Provide the [x, y] coordinate of the cell's center where the given text is located.  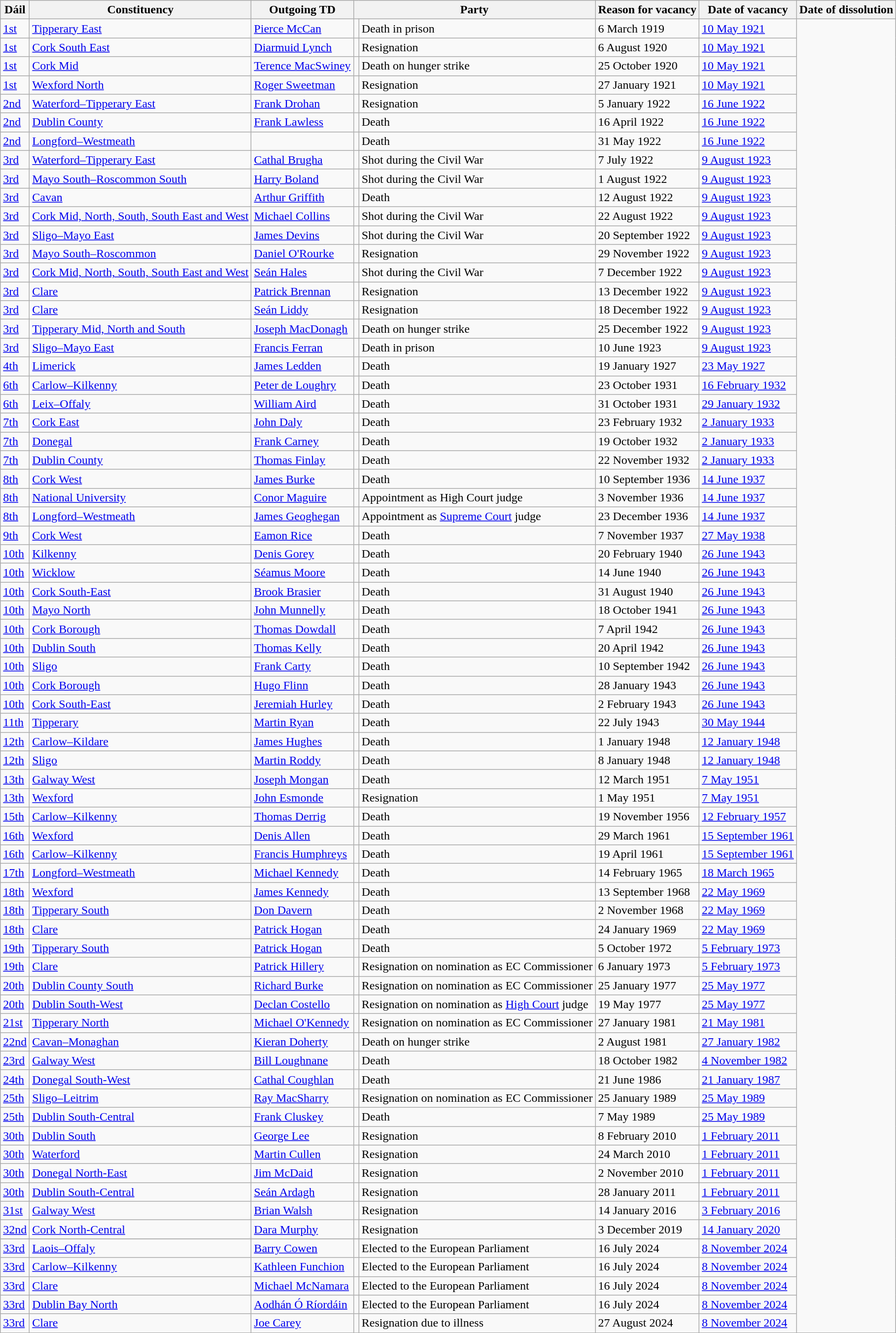
Dublin South-West [140, 1004]
20 April 1942 [648, 648]
Daniel O'Rourke [303, 254]
Mayo South–Roscommon [140, 254]
2 November 2010 [648, 1173]
Wicklow [140, 573]
2 February 1943 [648, 704]
Date of dissolution [846, 10]
25 October 1920 [648, 66]
Resignation due to illness [477, 1323]
Patrick Brennan [303, 291]
Peter de Loughry [303, 385]
Denis Gorey [303, 554]
Date of vacancy [748, 10]
9th [15, 535]
Frank Lawless [303, 122]
Thomas Kelly [303, 648]
Denis Allen [303, 836]
Cavan [140, 197]
27 May 1938 [748, 535]
6 August 1920 [648, 47]
Eamon Rice [303, 535]
Dublin County South [140, 985]
James Burke [303, 479]
Harry Boland [303, 178]
Seán Liddy [303, 310]
1 May 1951 [648, 798]
Kieran Doherty [303, 1042]
4 November 1982 [748, 1060]
Patrick Hillery [303, 967]
Ray MacSharry [303, 1098]
Frank Cluskey [303, 1117]
29 March 1961 [648, 836]
23 October 1931 [648, 385]
32nd [15, 1229]
Frank Carty [303, 666]
19 January 1927 [648, 366]
29 November 1922 [648, 254]
21 May 1981 [748, 1023]
Hugo Flinn [303, 685]
Dáil [15, 10]
John Munnelly [303, 610]
Frank Drohan [303, 104]
Brian Walsh [303, 1211]
William Aird [303, 404]
7 November 1937 [648, 535]
10 September 1936 [648, 479]
2 November 1968 [648, 911]
8 January 1948 [648, 760]
Seán Hales [303, 273]
Appointment as High Court judge [477, 497]
John Daly [303, 422]
Michael Kennedy [303, 873]
28 January 1943 [648, 685]
Mayo North [140, 610]
7 May 1989 [648, 1117]
13 December 1922 [648, 291]
James Devins [303, 235]
Declan Costello [303, 1004]
Pierce McCan [303, 29]
1 January 1948 [648, 741]
23 May 1927 [748, 366]
3 February 2016 [748, 1211]
Thomas Derrig [303, 816]
Michael McNamara [303, 1286]
14 February 1965 [648, 873]
Cork South East [140, 47]
11th [15, 723]
George Lee [303, 1135]
29 January 1932 [748, 404]
23 December 1936 [648, 516]
Leix–Offaly [140, 404]
27 January 1981 [648, 1023]
7 July 1922 [648, 160]
8 February 2010 [648, 1135]
22 November 1932 [648, 460]
Constituency [140, 10]
19 May 1977 [648, 1004]
Tipperary North [140, 1023]
5 January 1922 [648, 104]
James Hughes [303, 741]
Jim McDaid [303, 1173]
Carlow–Kildare [140, 741]
Brook Brasier [303, 592]
20 February 1940 [648, 554]
25 January 1989 [648, 1098]
Donegal North-East [140, 1173]
14 January 2020 [748, 1229]
James Kennedy [303, 892]
24 January 1969 [648, 929]
Kilkenny [140, 554]
14 January 2016 [648, 1211]
Appointment as Supreme Court judge [477, 516]
19 October 1932 [648, 441]
28 January 2011 [648, 1192]
Martin Roddy [303, 760]
27 August 2024 [648, 1323]
7 December 1922 [648, 273]
Richard Burke [303, 985]
10 June 1923 [648, 348]
3 December 2019 [648, 1229]
Resignation on nomination as High Court judge [477, 1004]
Tipperary East [140, 29]
Martin Ryan [303, 723]
27 January 1982 [748, 1042]
21 June 1986 [648, 1079]
22 July 1943 [648, 723]
Waterford [140, 1155]
22 August 1922 [648, 216]
21 January 1987 [748, 1079]
31st [15, 1211]
4th [15, 366]
27 January 1921 [648, 85]
Aodhán Ó Ríordáin [303, 1304]
Diarmuid Lynch [303, 47]
18 March 1965 [748, 873]
6 January 1973 [648, 967]
Francis Ferran [303, 348]
Michael O'Kennedy [303, 1023]
Laois–Offaly [140, 1248]
19 April 1961 [648, 854]
12 August 1922 [648, 197]
25 January 1977 [648, 985]
Michael Collins [303, 216]
James Geoghegan [303, 516]
31 August 1940 [648, 592]
James Ledden [303, 366]
Thomas Finlay [303, 460]
Dara Murphy [303, 1229]
Tipperary Mid, North and South [140, 329]
Terence MacSwiney [303, 66]
Outgoing TD [303, 10]
Seán Ardagh [303, 1192]
Cork North-Central [140, 1229]
30 May 1944 [748, 723]
Wexford North [140, 85]
Bill Loughnane [303, 1060]
Kathleen Funchion [303, 1267]
23 February 1932 [648, 422]
31 October 1931 [648, 404]
19 November 1956 [648, 816]
Martin Cullen [303, 1155]
13 September 1968 [648, 892]
Cork Mid [140, 66]
Cathal Coughlan [303, 1079]
22nd [15, 1042]
5 October 1972 [648, 948]
6 March 1919 [648, 29]
Joseph Mongan [303, 779]
16 April 1922 [648, 122]
24 March 2010 [648, 1155]
31 May 1922 [648, 141]
Séamus Moore [303, 573]
Thomas Dowdall [303, 629]
Conor Maguire [303, 497]
23rd [15, 1060]
Joseph MacDonagh [303, 329]
National University [140, 497]
Barry Cowen [303, 1248]
12 February 1957 [748, 816]
Cathal Brugha [303, 160]
Limerick [140, 366]
2 August 1981 [648, 1042]
20 September 1922 [648, 235]
10 September 1942 [648, 666]
Joe Carey [303, 1323]
1 August 1922 [648, 178]
Mayo South–Roscommon South [140, 178]
Jeremiah Hurley [303, 704]
16 February 1932 [748, 385]
18 October 1982 [648, 1060]
Don Davern [303, 911]
7 April 1942 [648, 629]
Cork East [140, 422]
12 March 1951 [648, 779]
Sligo–Leitrim [140, 1098]
Donegal [140, 441]
John Esmonde [303, 798]
24th [15, 1079]
Francis Humphreys [303, 854]
14 June 1940 [648, 573]
17th [15, 873]
21st [15, 1023]
Dublin Bay North [140, 1304]
15th [15, 816]
3 November 1936 [648, 497]
Roger Sweetman [303, 85]
25 December 1922 [648, 329]
18 October 1941 [648, 610]
Party [474, 10]
Frank Carney [303, 441]
Donegal South-West [140, 1079]
Tipperary [140, 723]
Arthur Griffith [303, 197]
18 December 1922 [648, 310]
Reason for vacancy [648, 10]
Cavan–Monaghan [140, 1042]
